Capture the cell that displays the provided text and extract its (x, y) central coordinate. 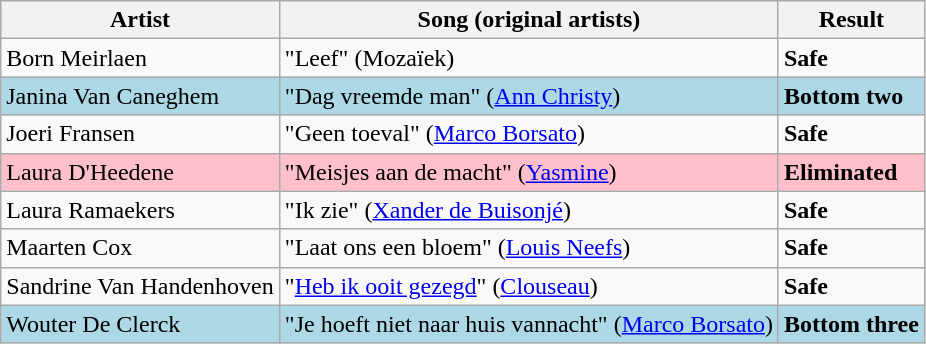
Born Meirlaen (140, 58)
Maarten Cox (140, 248)
Bottom three (851, 324)
Joeri Fransen (140, 134)
"Je hoeft niet naar huis vannacht" (Marco Borsato) (528, 324)
"Leef" (Mozaïek) (528, 58)
"Laat ons een bloem" (Louis Neefs) (528, 248)
Eliminated (851, 172)
Artist (140, 20)
"Heb ik ooit gezegd" (Clouseau) (528, 286)
Result (851, 20)
Laura Ramaekers (140, 210)
"Meisjes aan de macht" (Yasmine) (528, 172)
Wouter De Clerck (140, 324)
Janina Van Caneghem (140, 96)
"Dag vreemde man" (Ann Christy) (528, 96)
Laura D'Heedene (140, 172)
Song (original artists) (528, 20)
Bottom two (851, 96)
"Ik zie" (Xander de Buisonjé) (528, 210)
"Geen toeval" (Marco Borsato) (528, 134)
Sandrine Van Handenhoven (140, 286)
